Scan for the cell matching the given text and deliver its (X, Y) coordinate at center. 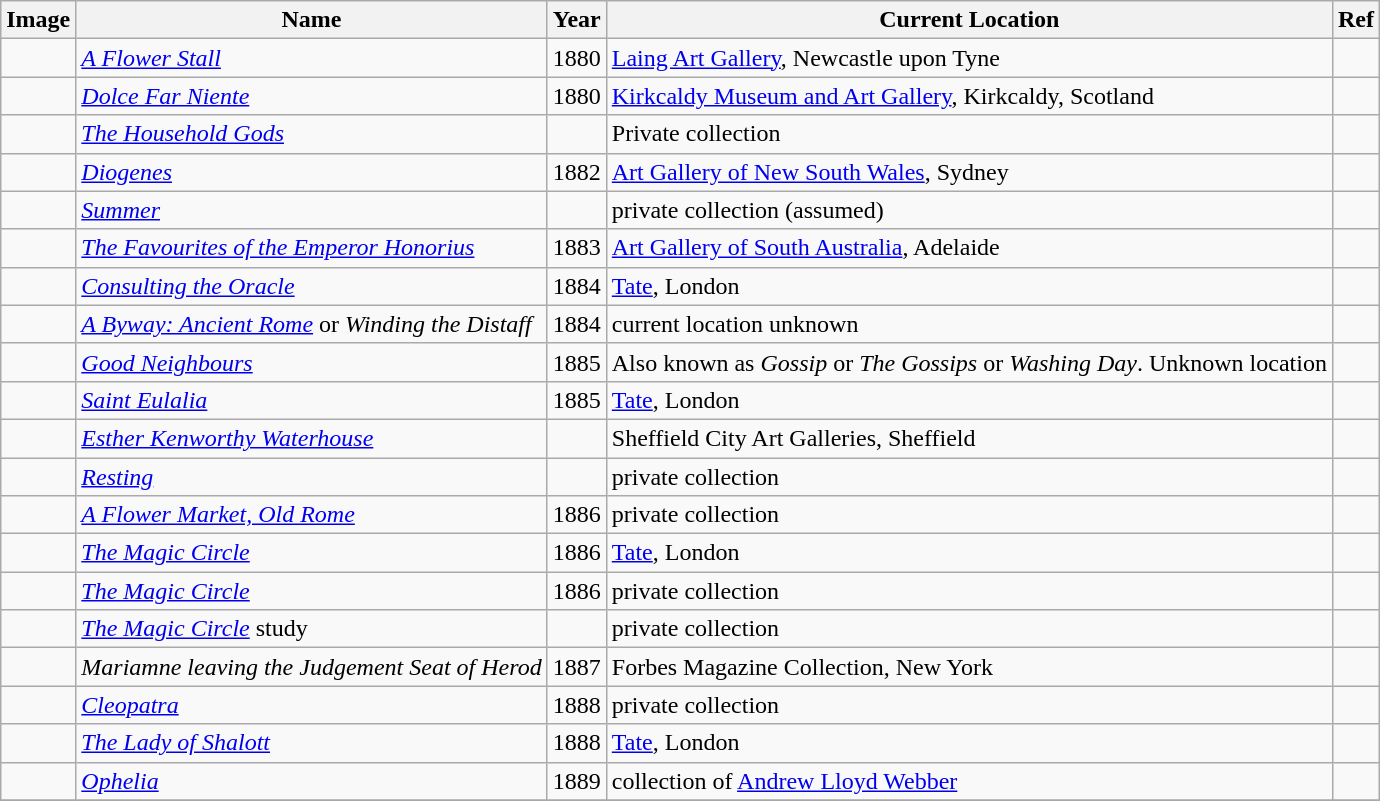
Mariamne leaving the Judgement Seat of Herod (312, 667)
Consulting the Oracle (312, 286)
current location unknown (969, 324)
Sheffield City Art Galleries, Sheffield (969, 438)
Kirkcaldy Museum and Art Gallery, Kirkcaldy, Scotland (969, 96)
Dolce Far Niente (312, 96)
Laing Art Gallery, Newcastle upon Tyne (969, 58)
Forbes Magazine Collection, New York (969, 667)
The Lady of Shalott (312, 743)
Year (576, 20)
collection of Andrew Lloyd Webber (969, 781)
Ophelia (312, 781)
The Household Gods (312, 134)
Summer (312, 210)
Resting (312, 477)
A Flower Stall (312, 58)
1887 (576, 667)
The Favourites of the Emperor Honorius (312, 248)
A Byway: Ancient Rome or Winding the Distaff (312, 324)
Diogenes (312, 172)
Private collection (969, 134)
1883 (576, 248)
1882 (576, 172)
Art Gallery of New South Wales, Sydney (969, 172)
Ref (1356, 20)
Name (312, 20)
Also known as Gossip or The Gossips or Washing Day. Unknown location (969, 362)
The Magic Circle study (312, 629)
Art Gallery of South Australia, Adelaide (969, 248)
Cleopatra (312, 705)
A Flower Market, Old Rome (312, 515)
Good Neighbours (312, 362)
Saint Eulalia (312, 400)
private collection (assumed) (969, 210)
Image (38, 20)
Esther Kenworthy Waterhouse (312, 438)
Current Location (969, 20)
1889 (576, 781)
